Detect which cell encompasses the target text, then output its (x, y) center coordinate. 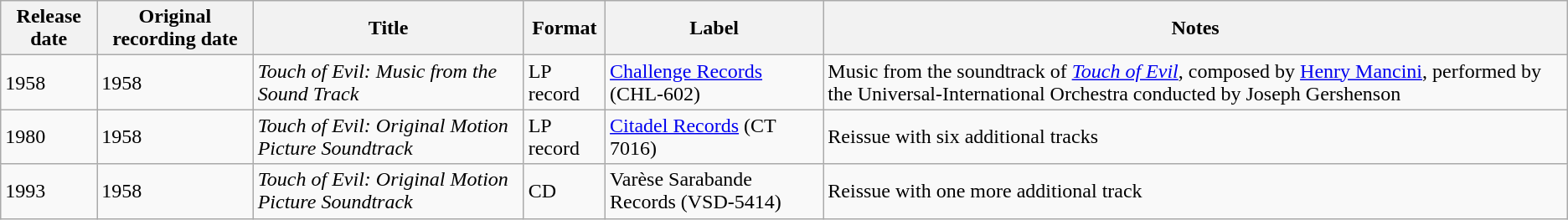
CD (565, 191)
Reissue with one more additional track (1195, 191)
Citadel Records (CT 7016) (714, 137)
Release date (49, 28)
Label (714, 28)
1980 (49, 137)
Varèse Sarabande Records (VSD-5414) (714, 191)
1993 (49, 191)
Title (389, 28)
Reissue with six additional tracks (1195, 137)
Touch of Evil: Music from the Sound Track (389, 82)
Challenge Records (CHL-602) (714, 82)
Notes (1195, 28)
Original recording date (175, 28)
Format (565, 28)
